Determine the [x, y] coordinate at the center of the cell enclosing the given text.  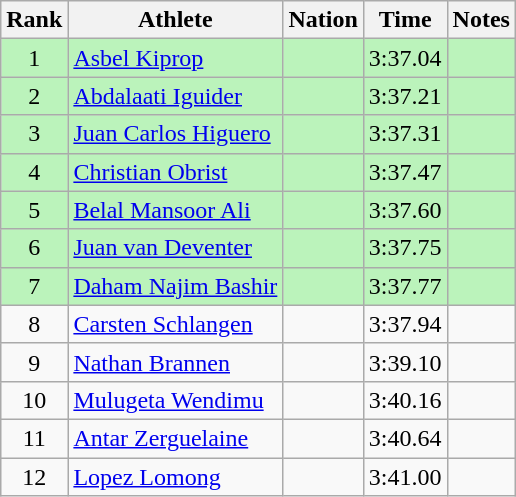
3:40.64 [405, 438]
Daham Najim Bashir [176, 286]
2 [34, 96]
3:37.31 [405, 134]
Nathan Brannen [176, 362]
11 [34, 438]
10 [34, 400]
3:37.75 [405, 248]
Lopez Lomong [176, 477]
Belal Mansoor Ali [176, 210]
3:39.10 [405, 362]
Abdalaati Iguider [176, 96]
3:37.21 [405, 96]
3:41.00 [405, 477]
Time [405, 20]
3:37.60 [405, 210]
5 [34, 210]
Antar Zerguelaine [176, 438]
7 [34, 286]
Nation [323, 20]
Athlete [176, 20]
3:37.04 [405, 58]
3 [34, 134]
1 [34, 58]
8 [34, 324]
3:37.94 [405, 324]
Notes [481, 20]
4 [34, 172]
6 [34, 248]
Juan Carlos Higuero [176, 134]
Mulugeta Wendimu [176, 400]
3:40.16 [405, 400]
Christian Obrist [176, 172]
Asbel Kiprop [176, 58]
9 [34, 362]
Rank [34, 20]
Juan van Deventer [176, 248]
3:37.77 [405, 286]
Carsten Schlangen [176, 324]
3:37.47 [405, 172]
12 [34, 477]
